Return the [X, Y] coordinate for the center point of the cell that contains the specified text.  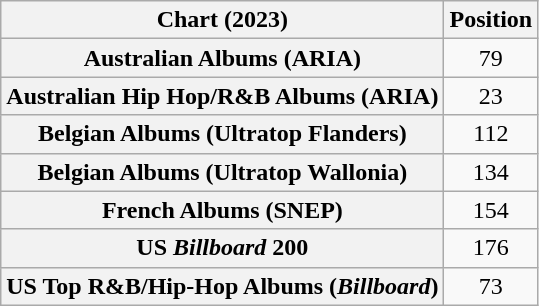
US Top R&B/Hip-Hop Albums (Billboard) [222, 286]
112 [491, 134]
French Albums (SNEP) [222, 210]
176 [491, 248]
Position [491, 20]
23 [491, 96]
Australian Albums (ARIA) [222, 58]
US Billboard 200 [222, 248]
134 [491, 172]
Belgian Albums (Ultratop Wallonia) [222, 172]
Australian Hip Hop/R&B Albums (ARIA) [222, 96]
Belgian Albums (Ultratop Flanders) [222, 134]
79 [491, 58]
Chart (2023) [222, 20]
73 [491, 286]
154 [491, 210]
